Search for the cell housing the specified text and yield its [X, Y] center coordinate. 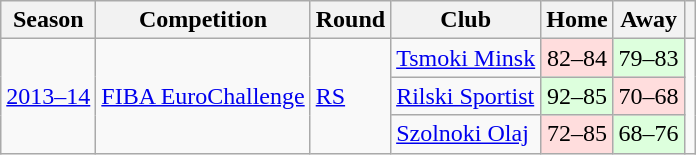
Home [577, 20]
FIBA EuroChallenge [203, 96]
RS [350, 96]
2013–14 [48, 96]
Season [48, 20]
Szolnoki Olaj [466, 134]
Club [466, 20]
Away [648, 20]
72–85 [577, 134]
Competition [203, 20]
Round [350, 20]
Rilski Sportist [466, 96]
79–83 [648, 58]
68–76 [648, 134]
82–84 [577, 58]
70–68 [648, 96]
92–85 [577, 96]
Tsmoki Minsk [466, 58]
